Determine the [x, y] coordinate at the center of the cell enclosing the given text.  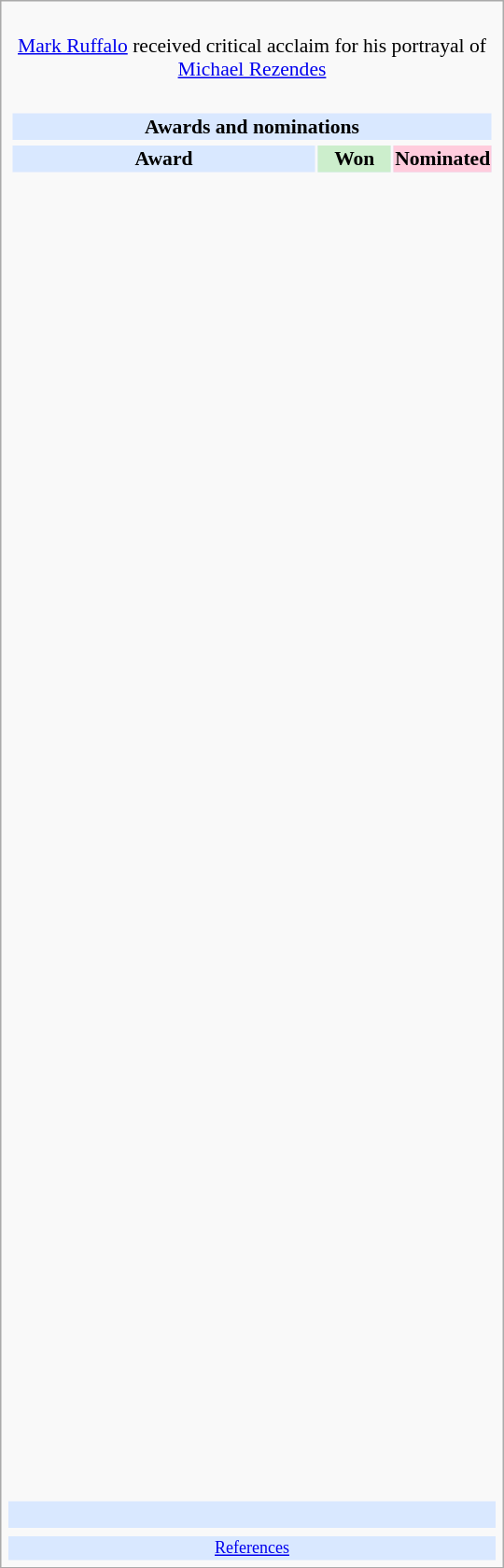
Awards and nominations [252, 126]
Mark Ruffalo received critical acclaim for his portrayal of Michael Rezendes [252, 46]
Nominated [442, 159]
Awards and nominations Award Won Nominated [252, 791]
References [252, 1548]
Award [163, 159]
Won [355, 159]
